Provide the [X, Y] coordinate of the cell's center where the given text is located.  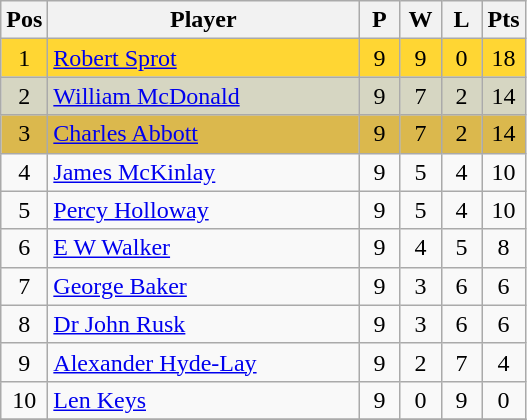
18 [504, 58]
W [420, 20]
L [462, 20]
E W Walker [204, 248]
Dr John Rusk [204, 324]
Pts [504, 20]
Player [204, 20]
Pos [24, 20]
Percy Holloway [204, 210]
Charles Abbott [204, 134]
P [380, 20]
James McKinlay [204, 172]
Robert Sprot [204, 58]
1 [24, 58]
George Baker [204, 286]
Len Keys [204, 400]
William McDonald [204, 96]
Alexander Hyde-Lay [204, 362]
